Identify which cell holds the provided text, then report its [x, y] central coordinate. 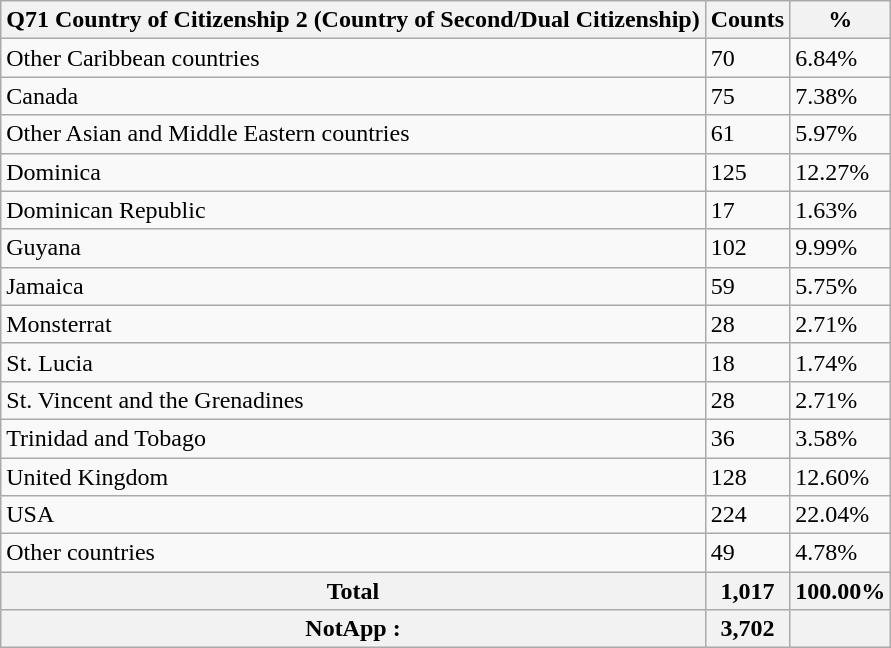
Dominica [353, 172]
1,017 [747, 591]
Monsterrat [353, 324]
128 [747, 477]
61 [747, 134]
Other Caribbean countries [353, 58]
Total [353, 591]
6.84% [840, 58]
49 [747, 553]
125 [747, 172]
Other countries [353, 553]
5.75% [840, 286]
Jamaica [353, 286]
5.97% [840, 134]
St. Lucia [353, 362]
Guyana [353, 248]
22.04% [840, 515]
USA [353, 515]
12.27% [840, 172]
102 [747, 248]
7.38% [840, 96]
75 [747, 96]
224 [747, 515]
Dominican Republic [353, 210]
Other Asian and Middle Eastern countries [353, 134]
Canada [353, 96]
12.60% [840, 477]
100.00% [840, 591]
St. Vincent and the Grenadines [353, 400]
4.78% [840, 553]
70 [747, 58]
% [840, 20]
18 [747, 362]
NotApp : [353, 629]
59 [747, 286]
Trinidad and Tobago [353, 438]
1.63% [840, 210]
17 [747, 210]
3,702 [747, 629]
Counts [747, 20]
United Kingdom [353, 477]
9.99% [840, 248]
Q71 Country of Citizenship 2 (Country of Second/Dual Citizenship) [353, 20]
3.58% [840, 438]
36 [747, 438]
1.74% [840, 362]
